Return [X, Y] of the center of cell containing provided text 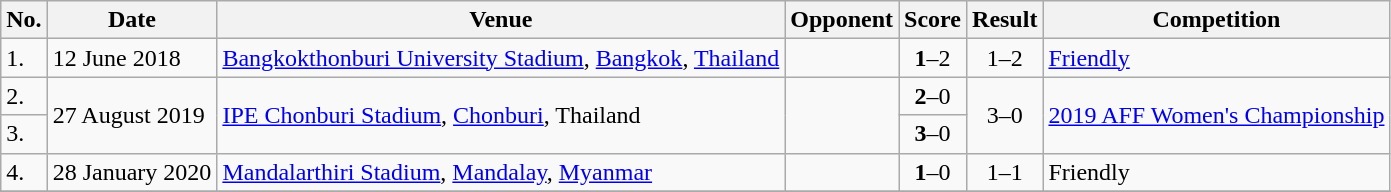
Venue [501, 20]
1–0 [933, 172]
Result [1005, 20]
Bangkokthonburi University Stadium, Bangkok, Thailand [501, 58]
IPE Chonburi Stadium, Chonburi, Thailand [501, 115]
Score [933, 20]
Competition [1216, 20]
Mandalarthiri Stadium, Mandalay, Myanmar [501, 172]
2–0 [933, 96]
Date [132, 20]
2. [24, 96]
1. [24, 58]
2019 AFF Women's Championship [1216, 115]
28 January 2020 [132, 172]
No. [24, 20]
3. [24, 134]
1–1 [1005, 172]
4. [24, 172]
27 August 2019 [132, 115]
12 June 2018 [132, 58]
Opponent [842, 20]
